Find where the given text appears and provide that cell's center as (x, y) coordinate. 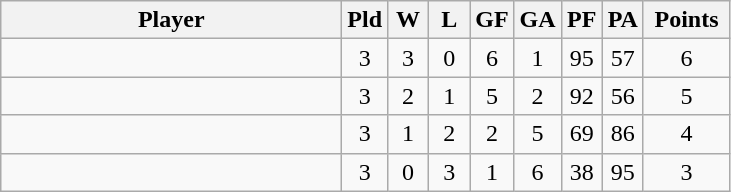
W (408, 20)
GF (492, 20)
4 (686, 134)
38 (582, 172)
Pld (365, 20)
92 (582, 96)
56 (622, 96)
GA (538, 20)
Points (686, 20)
69 (582, 134)
57 (622, 58)
86 (622, 134)
PA (622, 20)
L (450, 20)
PF (582, 20)
Player (172, 20)
